Detect which cell encompasses the target text, then output its [x, y] center coordinate. 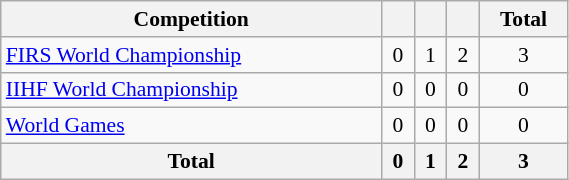
World Games [192, 126]
IIHF World Championship [192, 90]
Competition [192, 19]
FIRS World Championship [192, 55]
